Identify which cell holds the provided text, then report its (X, Y) central coordinate. 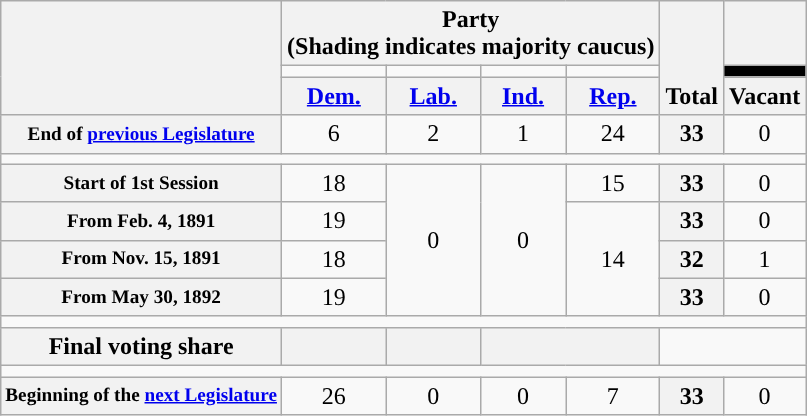
Dem. (334, 96)
7 (613, 395)
24 (613, 134)
Vacant (764, 96)
End of previous Legislature (142, 134)
26 (334, 395)
Rep. (613, 96)
15 (613, 183)
Beginning of the next Legislature (142, 395)
Start of 1st Session (142, 183)
From May 30, 1892 (142, 297)
From Nov. 15, 1891 (142, 259)
Final voting share (142, 346)
6 (334, 134)
14 (613, 259)
Lab. (433, 96)
32 (692, 259)
Party (Shading indicates majority caucus) (471, 34)
Ind. (523, 96)
2 (433, 134)
Total (692, 58)
From Feb. 4, 1891 (142, 221)
